Locate the cell with the specified text and output its (x, y) center coordinate. 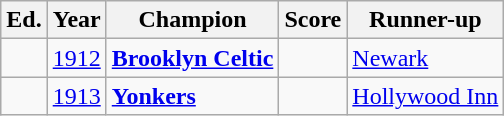
1913 (76, 96)
Runner-up (426, 20)
Ed. (24, 20)
Champion (192, 20)
Newark (426, 58)
Brooklyn Celtic (192, 58)
1912 (76, 58)
Yonkers (192, 96)
Score (313, 20)
Hollywood Inn (426, 96)
Year (76, 20)
